Identify which cell holds the provided text, then report its [X, Y] central coordinate. 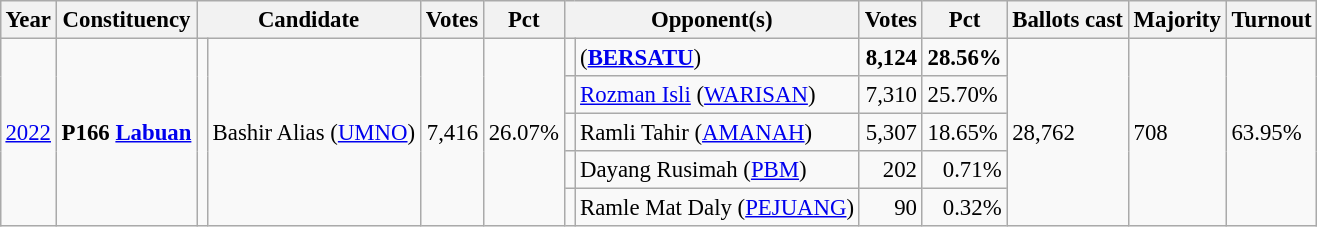
18.65% [964, 133]
Year [28, 20]
28.56% [964, 57]
Rozman Isli (WARISAN) [718, 95]
8,124 [890, 57]
90 [890, 208]
P166 Labuan [126, 132]
Ramle Mat Daly (PEJUANG) [718, 208]
Dayang Rusimah (PBM) [718, 170]
63.95% [1272, 132]
Constituency [126, 20]
0.32% [964, 208]
7,310 [890, 95]
Ballots cast [1068, 20]
708 [1177, 132]
26.07% [524, 132]
Turnout [1272, 20]
0.71% [964, 170]
Opponent(s) [712, 20]
Bashir Alias (UMNO) [314, 132]
Candidate [309, 20]
Ramli Tahir (AMANAH) [718, 133]
28,762 [1068, 132]
Majority [1177, 20]
5,307 [890, 133]
202 [890, 170]
2022 [28, 132]
25.70% [964, 95]
7,416 [452, 132]
(BERSATU) [718, 57]
